Output the [X, Y] coordinate of the center of the cell containing the given text.  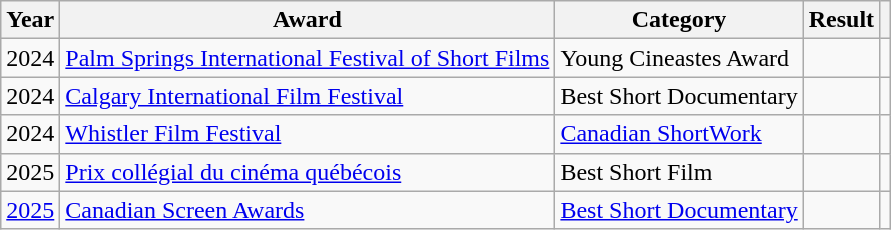
Prix collégial du cinéma québécois [308, 172]
Award [308, 20]
Young Cineastes Award [679, 58]
Year [30, 20]
Best Short Film [679, 172]
Canadian ShortWork [679, 134]
Whistler Film Festival [308, 134]
Result [841, 20]
Palm Springs International Festival of Short Films [308, 58]
Category [679, 20]
Canadian Screen Awards [308, 210]
Calgary International Film Festival [308, 96]
